Pinpoint the cell where the given text exists, returning its [X, Y] midpoint coordinate. 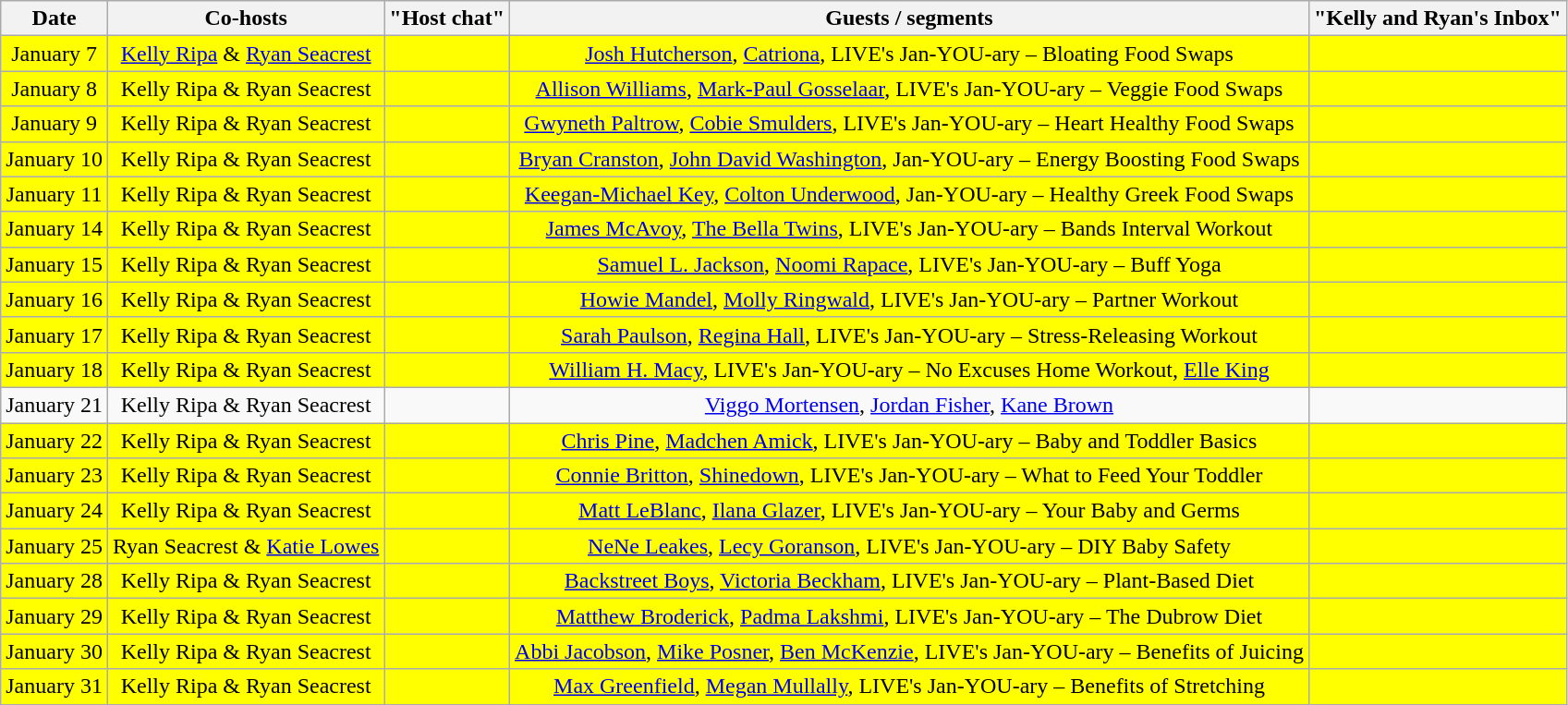
Matt LeBlanc, Ilana Glazer, LIVE's Jan-YOU-ary – Your Baby and Germs [909, 511]
January 25 [55, 546]
NeNe Leakes, Lecy Goranson, LIVE's Jan-YOU-ary – DIY Baby Safety [909, 546]
January 30 [55, 651]
William H. Macy, LIVE's Jan-YOU-ary – No Excuses Home Workout, Elle King [909, 370]
January 31 [55, 687]
Howie Mandel, Molly Ringwald, LIVE's Jan-YOU-ary – Partner Workout [909, 299]
January 7 [55, 54]
January 10 [55, 159]
January 24 [55, 511]
Keegan-Michael Key, Colton Underwood, Jan-YOU-ary – Healthy Greek Food Swaps [909, 194]
"Host chat" [447, 18]
January 22 [55, 441]
Sarah Paulson, Regina Hall, LIVE's Jan-YOU-ary – Stress-Releasing Workout [909, 334]
January 14 [55, 229]
Matthew Broderick, Padma Lakshmi, LIVE's Jan-YOU-ary – The Dubrow Diet [909, 616]
"Kelly and Ryan's Inbox" [1438, 18]
Samuel L. Jackson, Noomi Rapace, LIVE's Jan-YOU-ary – Buff Yoga [909, 264]
Ryan Seacrest & Katie Lowes [246, 546]
January 16 [55, 299]
January 18 [55, 370]
Allison Williams, Mark-Paul Gosselaar, LIVE's Jan-YOU-ary – Veggie Food Swaps [909, 89]
James McAvoy, The Bella Twins, LIVE's Jan-YOU-ary – Bands Interval Workout [909, 229]
January 9 [55, 124]
January 21 [55, 405]
January 17 [55, 334]
Josh Hutcherson, Catriona, LIVE's Jan-YOU-ary – Bloating Food Swaps [909, 54]
Connie Britton, Shinedown, LIVE's Jan-YOU-ary – What to Feed Your Toddler [909, 476]
Max Greenfield, Megan Mullally, LIVE's Jan-YOU-ary – Benefits of Stretching [909, 687]
Chris Pine, Madchen Amick, LIVE's Jan-YOU-ary – Baby and Toddler Basics [909, 441]
January 15 [55, 264]
Viggo Mortensen, Jordan Fisher, Kane Brown [909, 405]
January 11 [55, 194]
January 29 [55, 616]
Date [55, 18]
Bryan Cranston, John David Washington, Jan-YOU-ary – Energy Boosting Food Swaps [909, 159]
January 8 [55, 89]
January 23 [55, 476]
Abbi Jacobson, Mike Posner, Ben McKenzie, LIVE's Jan-YOU-ary – Benefits of Juicing [909, 651]
Co-hosts [246, 18]
Guests / segments [909, 18]
Gwyneth Paltrow, Cobie Smulders, LIVE's Jan-YOU-ary – Heart Healthy Food Swaps [909, 124]
January 28 [55, 581]
Backstreet Boys, Victoria Beckham, LIVE's Jan-YOU-ary – Plant-Based Diet [909, 581]
